Determine the (x, y) coordinate at the center of the cell enclosing the given text.  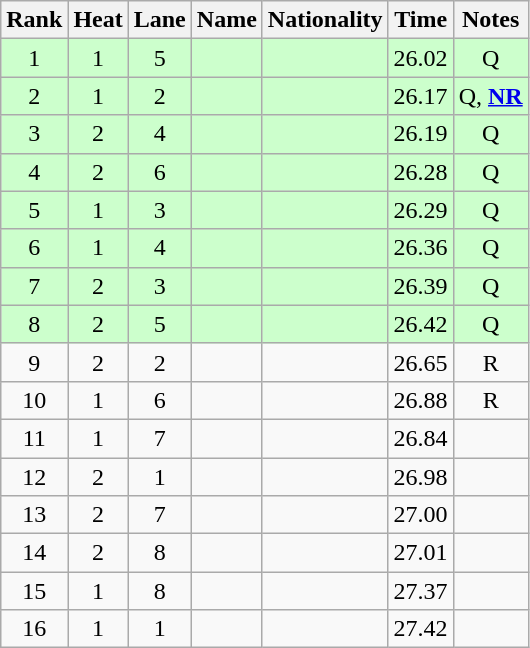
26.02 (420, 58)
26.28 (420, 172)
14 (34, 553)
26.65 (420, 362)
10 (34, 400)
26.88 (420, 400)
12 (34, 477)
15 (34, 591)
Nationality (325, 20)
26.19 (420, 134)
Name (226, 20)
11 (34, 438)
27.37 (420, 591)
26.42 (420, 324)
26.39 (420, 286)
16 (34, 629)
26.29 (420, 210)
26.36 (420, 248)
Time (420, 20)
26.84 (420, 438)
13 (34, 515)
26.98 (420, 477)
Q, NR (490, 96)
27.01 (420, 553)
Rank (34, 20)
27.00 (420, 515)
26.17 (420, 96)
Lane (160, 20)
Heat (98, 20)
9 (34, 362)
27.42 (420, 629)
Notes (490, 20)
